Return the [X, Y] coordinate for the center point of the cell that contains the specified text.  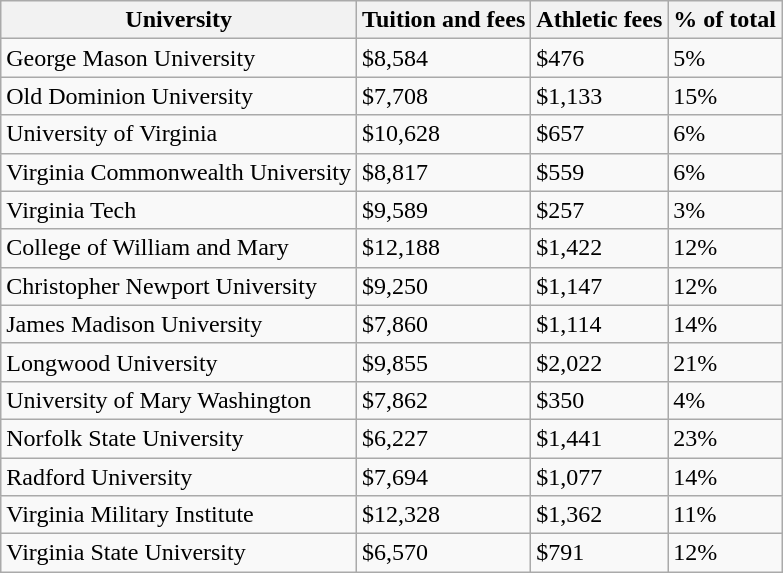
$257 [600, 210]
Virginia Tech [179, 210]
% of total [725, 20]
Christopher Newport University [179, 286]
5% [725, 58]
15% [725, 96]
James Madison University [179, 324]
$1,077 [600, 477]
$7,860 [444, 324]
$8,584 [444, 58]
$1,114 [600, 324]
23% [725, 438]
$476 [600, 58]
Virginia Military Institute [179, 515]
$1,422 [600, 248]
11% [725, 515]
$791 [600, 553]
3% [725, 210]
$6,570 [444, 553]
$8,817 [444, 172]
$350 [600, 400]
Virginia Commonwealth University [179, 172]
4% [725, 400]
Old Dominion University [179, 96]
University of Virginia [179, 134]
Radford University [179, 477]
$7,694 [444, 477]
$1,362 [600, 515]
$9,589 [444, 210]
$6,227 [444, 438]
$657 [600, 134]
$7,708 [444, 96]
George Mason University [179, 58]
$10,628 [444, 134]
University [179, 20]
$12,328 [444, 515]
Virginia State University [179, 553]
$9,250 [444, 286]
$1,133 [600, 96]
$559 [600, 172]
$1,441 [600, 438]
College of William and Mary [179, 248]
Norfolk State University [179, 438]
$7,862 [444, 400]
$2,022 [600, 362]
$9,855 [444, 362]
$12,188 [444, 248]
21% [725, 362]
Athletic fees [600, 20]
$1,147 [600, 286]
University of Mary Washington [179, 400]
Longwood University [179, 362]
Tuition and fees [444, 20]
